Detect which cell encompasses the target text, then output its [x, y] center coordinate. 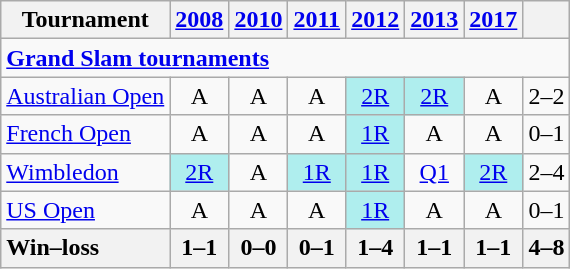
0–0 [258, 248]
Grand Slam tournaments [286, 58]
Tournament [86, 20]
2010 [258, 20]
Q1 [434, 172]
2–2 [546, 96]
2013 [434, 20]
1–4 [376, 248]
2012 [376, 20]
Australian Open [86, 96]
US Open [86, 210]
Win–loss [86, 248]
2008 [200, 20]
Wimbledon [86, 172]
2017 [494, 20]
2–4 [546, 172]
4–8 [546, 248]
French Open [86, 134]
2011 [317, 20]
